Output the [X, Y] coordinate of the center of the cell containing the given text.  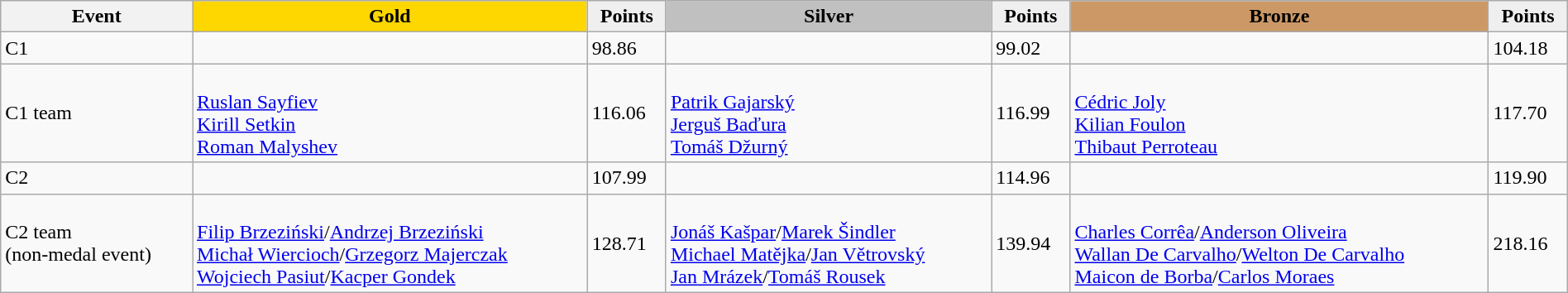
99.02 [1030, 48]
139.94 [1030, 243]
Gold [390, 17]
Silver [829, 17]
Patrik GajarskýJerguš BaďuraTomáš Džurný [829, 113]
Bronze [1279, 17]
104.18 [1528, 48]
Cédric JolyKilian FoulonThibaut Perroteau [1279, 113]
218.16 [1528, 243]
116.06 [627, 113]
107.99 [627, 178]
Charles Corrêa/Anderson OliveiraWallan De Carvalho/Welton De CarvalhoMaicon de Borba/Carlos Moraes [1279, 243]
Event [97, 17]
116.99 [1030, 113]
128.71 [627, 243]
117.70 [1528, 113]
Ruslan SayfievKirill SetkinRoman Malyshev [390, 113]
119.90 [1528, 178]
C1 [97, 48]
Jonáš Kašpar/Marek ŠindlerMichael Matějka/Jan VětrovskýJan Mrázek/Tomáš Rousek [829, 243]
C2 [97, 178]
C1 team [97, 113]
C2 team(non-medal event) [97, 243]
114.96 [1030, 178]
Filip Brzeziński/Andrzej BrzezińskiMichał Wiercioch/Grzegorz MajerczakWojciech Pasiut/Kacper Gondek [390, 243]
98.86 [627, 48]
